From the cell containing the given text, extract its center point as [x, y] coordinate. 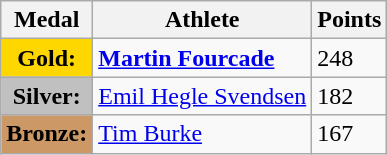
167 [350, 134]
Bronze: [47, 134]
Gold: [47, 58]
Emil Hegle Svendsen [202, 96]
Tim Burke [202, 134]
Points [350, 20]
Martin Fourcade [202, 58]
Athlete [202, 20]
248 [350, 58]
182 [350, 96]
Silver: [47, 96]
Medal [47, 20]
